Detect which cell encompasses the target text, then output its (X, Y) center coordinate. 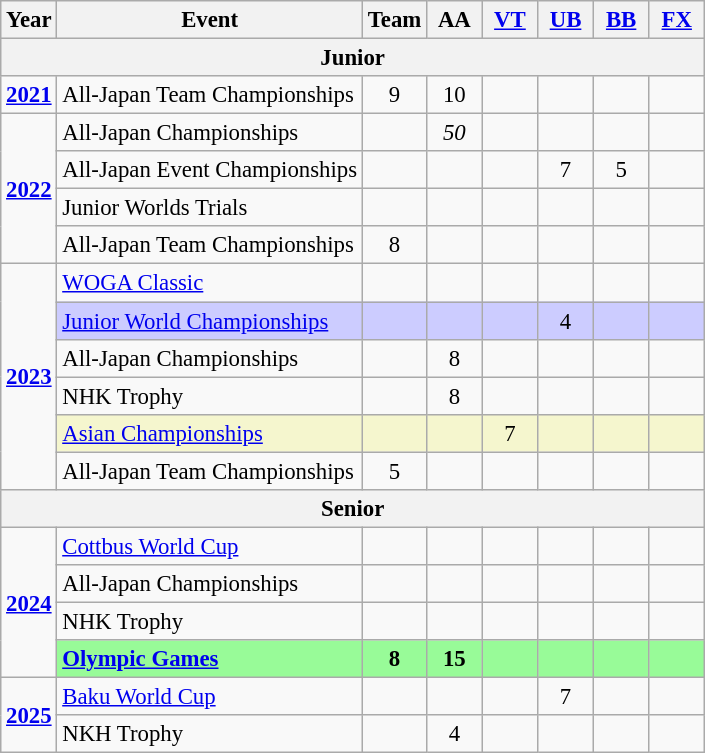
NKH Trophy (210, 734)
2023 (29, 377)
VT (510, 20)
2022 (29, 189)
15 (455, 659)
All-Japan Event Championships (210, 170)
Team (394, 20)
FX (677, 20)
Junior World Championships (210, 321)
2024 (29, 602)
Junior (353, 58)
Cottbus World Cup (210, 546)
10 (455, 95)
Junior Worlds Trials (210, 208)
2021 (29, 95)
Senior (353, 509)
2025 (29, 716)
WOGA Classic (210, 283)
Year (29, 20)
UB (566, 20)
Asian Championships (210, 433)
Olympic Games (210, 659)
Baku World Cup (210, 697)
AA (455, 20)
Event (210, 20)
50 (455, 133)
9 (394, 95)
BB (621, 20)
